Detect which cell encompasses the target text, then output its [X, Y] center coordinate. 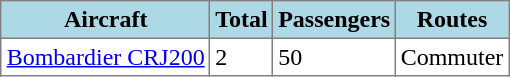
2 [242, 57]
Aircraft [105, 20]
50 [334, 57]
Routes [452, 20]
Total [242, 20]
Commuter [452, 57]
Bombardier CRJ200 [105, 57]
Passengers [334, 20]
